Provide the (X, Y) coordinate of the cell's center where the given text is located.  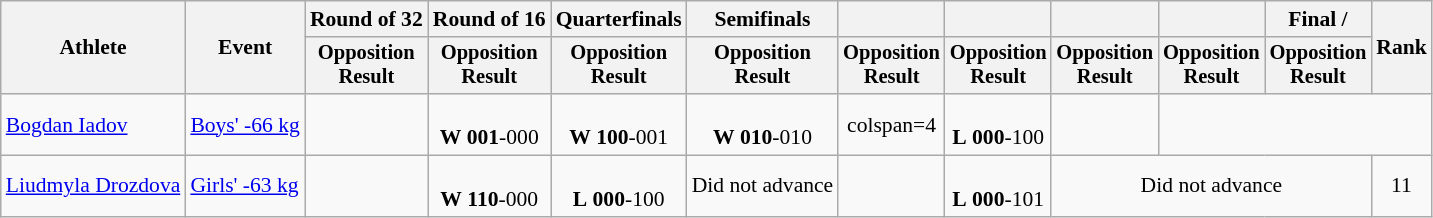
L 000-101 (998, 186)
colspan=4 (892, 124)
Semifinals (763, 19)
W 110-000 (490, 186)
Girls' -63 kg (245, 186)
Athlete (94, 48)
Final / (1318, 19)
Boys' -66 kg (245, 124)
Quarterfinals (619, 19)
11 (1402, 186)
Event (245, 48)
Liudmyla Drozdova (94, 186)
W 001-000 (490, 124)
Bogdan Iadov (94, 124)
Round of 32 (366, 19)
Rank (1402, 48)
W 100-001 (619, 124)
W 010-010 (763, 124)
Round of 16 (490, 19)
